Return [X, Y] of the center of cell containing provided text 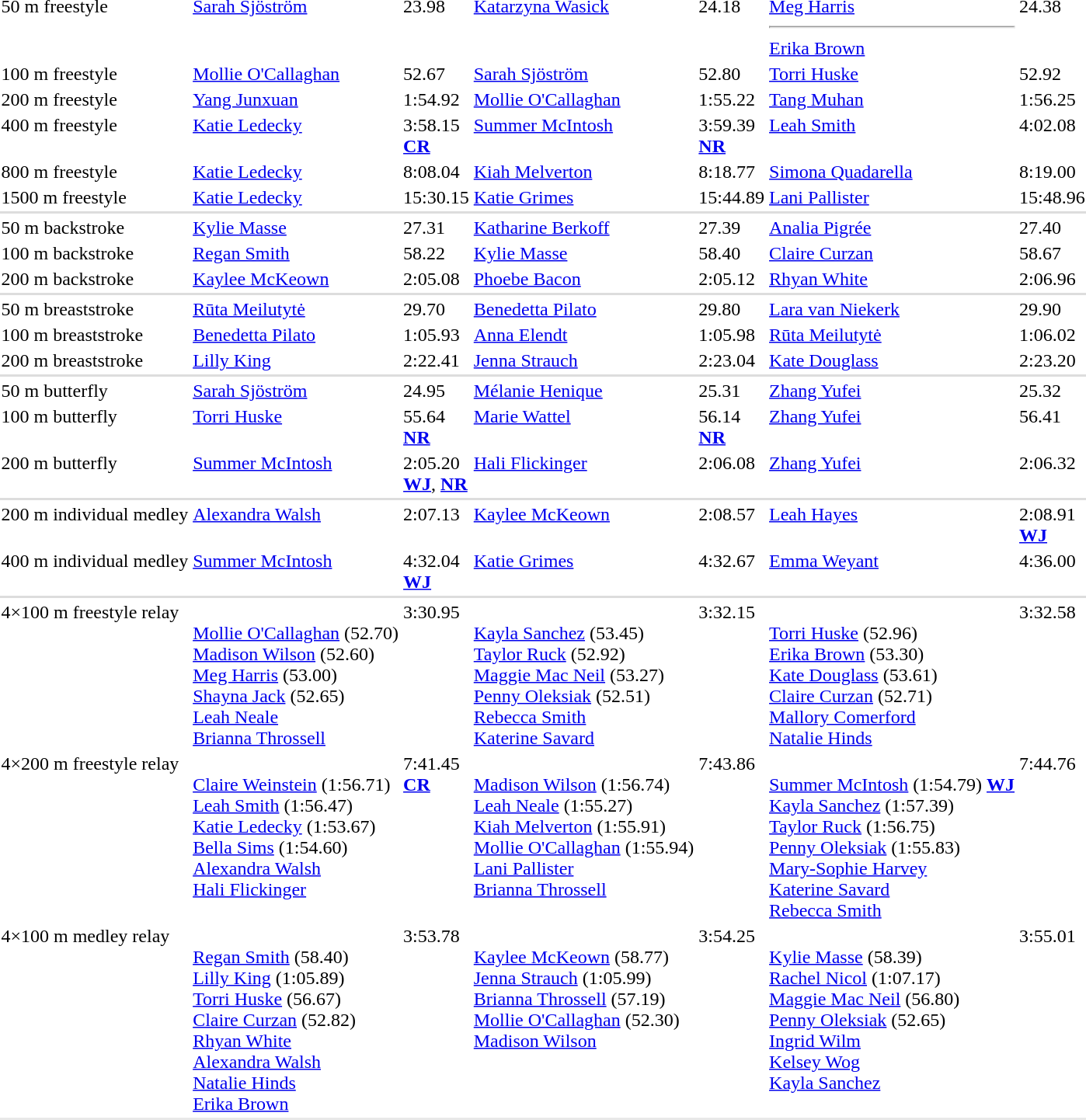
1:05.93 [437, 335]
Leah Hayes [892, 525]
58.40 [732, 253]
200 m freestyle [95, 99]
1:54.92 [437, 99]
Tang Muhan [892, 99]
Jenna Strauch [584, 360]
Lara van Niekerk [892, 309]
Kayla Sanchez (53.45)Taylor Ruck (52.92)Maggie Mac Neil (53.27)Penny Oleksiak (52.51)Rebecca SmithKaterine Savard [584, 675]
Alexandra Walsh [296, 525]
4×200 m freestyle relay [95, 837]
Summer McIntosh (1:54.79) WJKayla Sanchez (1:57.39)Taylor Ruck (1:56.75)Penny Oleksiak (1:55.83)Mary-Sophie Harvey Katerine Savard Rebecca Smith [892, 837]
3:32.15 [732, 675]
100 m butterfly [95, 427]
Mollie O'Callaghan (52.70)Madison Wilson (52.60)Meg Harris (53.00)Shayna Jack (52.65)Leah NealeBrianna Throssell [296, 675]
Marie Wattel [584, 427]
Madison Wilson (1:56.74)Leah Neale (1:55.27)Kiah Melverton (1:55.91)Mollie O'Callaghan (1:55.94)Lani PallisterBrianna Throssell [584, 837]
29.80 [732, 309]
50 m butterfly [95, 391]
8:18.77 [732, 172]
2:22.41 [437, 360]
4:32.04WJ [437, 572]
100 m breaststroke [95, 335]
8:08.04 [437, 172]
Kaylee McKeown (58.77)Jenna Strauch (1:05.99)Brianna Throssell (57.19)Mollie O'Callaghan (52.30)Madison Wilson [584, 1020]
Leah Smith [892, 135]
Simona Quadarella [892, 172]
52.80 [732, 74]
100 m freestyle [95, 74]
7:43.86 [732, 837]
Hali Flickinger [584, 474]
Kiah Melverton [584, 172]
800 m freestyle [95, 172]
3:59.39NR [732, 135]
Lani Pallister [892, 197]
2:05.08 [437, 279]
3:53.78 [437, 1020]
Regan Smith (58.40)Lilly King (1:05.89)Torri Huske (56.67)Claire Curzan (52.82)Rhyan WhiteAlexandra WalshNatalie HindsErika Brown [296, 1020]
Lilly King [296, 360]
1:05.98 [732, 335]
400 m individual medley [95, 572]
Anna Elendt [584, 335]
Rhyan White [892, 279]
Katharine Berkoff [584, 228]
3:58.15CR [437, 135]
15:44.89 [732, 197]
29.70 [437, 309]
52.67 [437, 74]
200 m butterfly [95, 474]
7:41.45CR [437, 837]
Claire Curzan [892, 253]
25.31 [732, 391]
Analia Pigrée [892, 228]
56.14NR [732, 427]
200 m backstroke [95, 279]
3:54.25 [732, 1020]
2:05.12 [732, 279]
27.39 [732, 228]
55.64NR [437, 427]
Claire Weinstein (1:56.71)Leah Smith (1:56.47)Katie Ledecky (1:53.67)Bella Sims (1:54.60)Alexandra WalshHali Flickinger [296, 837]
2:23.04 [732, 360]
58.22 [437, 253]
1:55.22 [732, 99]
2:07.13 [437, 525]
2:06.08 [732, 474]
400 m freestyle [95, 135]
100 m backstroke [95, 253]
Kylie Masse (58.39)Rachel Nicol (1:07.17)Maggie Mac Neil (56.80)Penny Oleksiak (52.65)Ingrid WilmKelsey WogKayla Sanchez [892, 1020]
Mélanie Henique [584, 391]
Regan Smith [296, 253]
Torri Huske (52.96)Erika Brown (53.30)Kate Douglass (53.61)Claire Curzan (52.71)Mallory ComerfordNatalie Hinds [892, 675]
50 m breaststroke [95, 309]
200 m individual medley [95, 525]
200 m breaststroke [95, 360]
Phoebe Bacon [584, 279]
4:32.67 [732, 572]
27.31 [437, 228]
2:05.20WJ, NR [437, 474]
4×100 m freestyle relay [95, 675]
2:08.57 [732, 525]
15:30.15 [437, 197]
Emma Weyant [892, 572]
4×100 m medley relay [95, 1020]
24.95 [437, 391]
Yang Junxuan [296, 99]
1500 m freestyle [95, 197]
50 m backstroke [95, 228]
3:30.95 [437, 675]
Kate Douglass [892, 360]
